Provide the (x, y) coordinate of the cell's center where the given text is located.  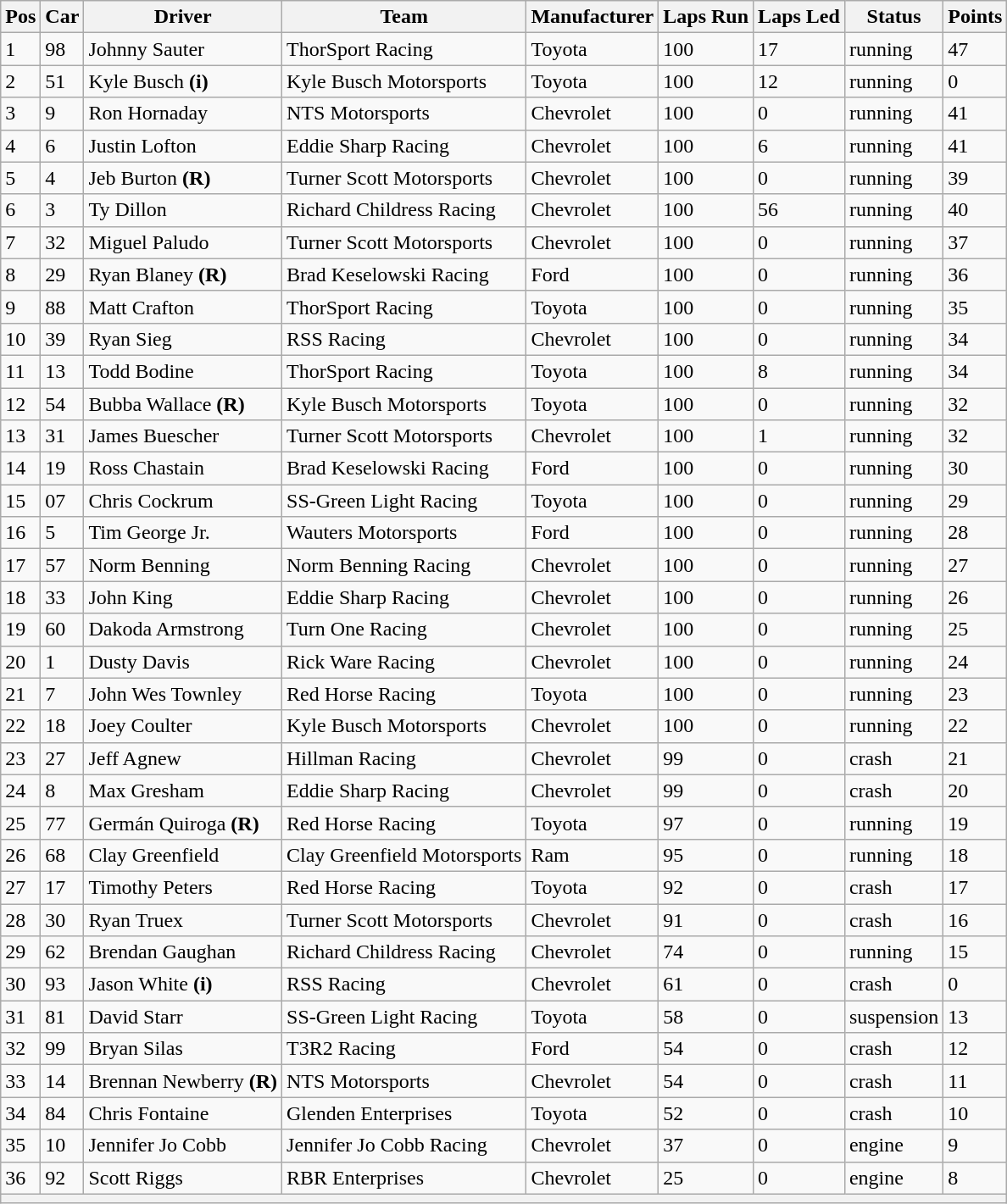
68 (63, 855)
60 (63, 630)
Norm Benning (183, 565)
Glenden Enterprises (404, 1113)
RBR Enterprises (404, 1178)
51 (63, 81)
Miguel Paludo (183, 242)
Laps Led (799, 17)
Norm Benning Racing (404, 565)
Bubba Wallace (R) (183, 404)
Turn One Racing (404, 630)
Car (63, 17)
Bryan Silas (183, 1049)
Germán Quiroga (R) (183, 823)
Chris Fontaine (183, 1113)
Manufacturer (593, 17)
Driver (183, 17)
Team (404, 17)
52 (706, 1113)
Todd Bodine (183, 371)
2 (20, 81)
47 (975, 49)
Scott Riggs (183, 1178)
91 (706, 919)
Pos (20, 17)
suspension (893, 1017)
Clay Greenfield Motorsports (404, 855)
74 (706, 952)
Brennan Newberry (R) (183, 1081)
Jennifer Jo Cobb (183, 1146)
Ryan Blaney (R) (183, 275)
57 (63, 565)
Status (893, 17)
Jeb Burton (R) (183, 178)
61 (706, 985)
98 (63, 49)
Kyle Busch (i) (183, 81)
81 (63, 1017)
Points (975, 17)
Rick Ware Racing (404, 662)
Ty Dillon (183, 210)
77 (63, 823)
Clay Greenfield (183, 855)
Timothy Peters (183, 887)
95 (706, 855)
T3R2 Racing (404, 1049)
07 (63, 501)
James Buescher (183, 436)
Justin Lofton (183, 146)
Hillman Racing (404, 758)
Ross Chastain (183, 469)
Tim George Jr. (183, 533)
Laps Run (706, 17)
John Wes Townley (183, 694)
Ram (593, 855)
56 (799, 210)
88 (63, 307)
Max Gresham (183, 791)
93 (63, 985)
Jeff Agnew (183, 758)
Dusty Davis (183, 662)
Ron Hornaday (183, 114)
Brendan Gaughan (183, 952)
Chris Cockrum (183, 501)
Ryan Truex (183, 919)
Dakoda Armstrong (183, 630)
62 (63, 952)
Ryan Sieg (183, 339)
97 (706, 823)
Matt Crafton (183, 307)
Jennifer Jo Cobb Racing (404, 1146)
John King (183, 597)
Jason White (i) (183, 985)
84 (63, 1113)
Joey Coulter (183, 726)
Wauters Motorsports (404, 533)
David Starr (183, 1017)
40 (975, 210)
Johnny Sauter (183, 49)
58 (706, 1017)
